Search for the cell housing the specified text and yield its [X, Y] center coordinate. 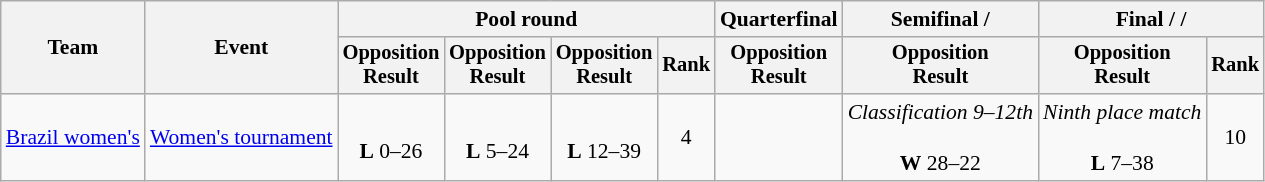
Team [73, 48]
Event [242, 48]
Final / / [1151, 19]
Semifinal / [940, 19]
Women's tournament [242, 138]
L 12–39 [604, 138]
Classification 9–12thW 28–22 [940, 138]
10 [1235, 138]
Pool round [526, 19]
4 [686, 138]
Quarterfinal [779, 19]
Ninth place matchL 7–38 [1122, 138]
L 0–26 [392, 138]
L 5–24 [498, 138]
Brazil women's [73, 138]
